Provide the [x, y] coordinate of the cell's center where the given text is located.  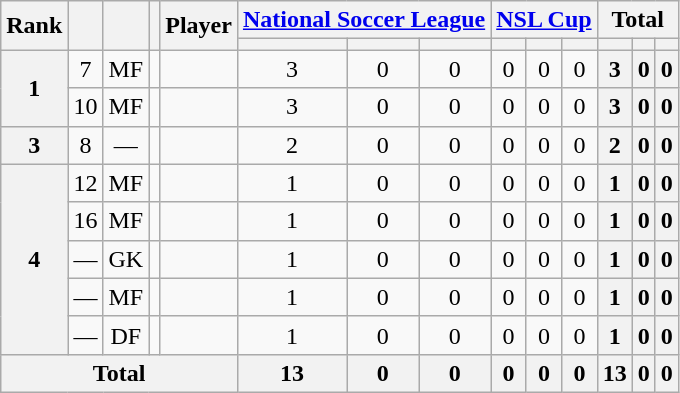
Player [199, 26]
GK [126, 259]
Rank [34, 26]
7 [86, 69]
8 [86, 145]
National Soccer League [364, 20]
4 [34, 259]
16 [86, 221]
12 [86, 183]
DF [126, 335]
10 [86, 107]
NSL Cup [544, 20]
